Determine the [X, Y] coordinate at the center of the cell enclosing the given text.  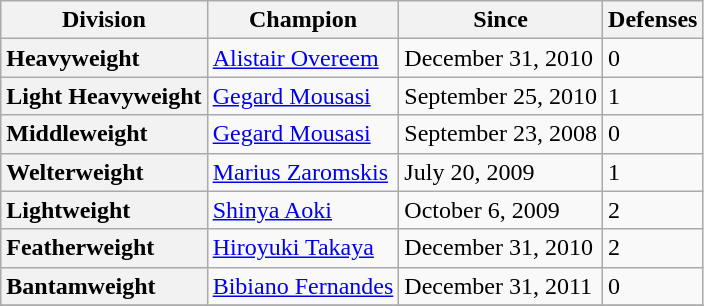
Alistair Overeem [303, 58]
Featherweight [104, 248]
Light Heavyweight [104, 96]
Heavyweight [104, 58]
Bantamweight [104, 286]
Shinya Aoki [303, 210]
September 23, 2008 [501, 134]
Hiroyuki Takaya [303, 248]
December 31, 2011 [501, 286]
Defenses [653, 20]
Division [104, 20]
Since [501, 20]
October 6, 2009 [501, 210]
Middleweight [104, 134]
Lightweight [104, 210]
Champion [303, 20]
Bibiano Fernandes [303, 286]
September 25, 2010 [501, 96]
July 20, 2009 [501, 172]
Welterweight [104, 172]
Marius Zaromskis [303, 172]
